Return [x, y] of the center of cell containing provided text 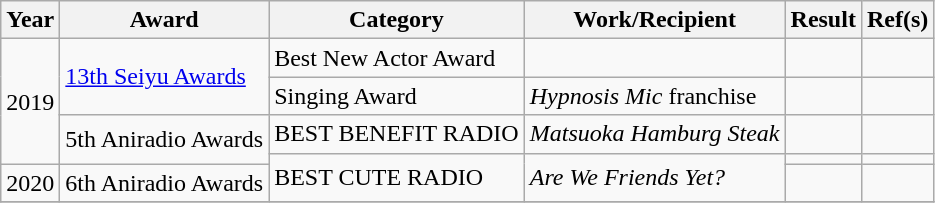
2020 [30, 183]
Ref(s) [897, 20]
Year [30, 20]
Are We Friends Yet? [654, 178]
BEST CUTE RADIO [397, 178]
Category [397, 20]
Work/Recipient [654, 20]
13th Seiyu Awards [164, 77]
Award [164, 20]
6th Aniradio Awards [164, 183]
Hypnosis Mic franchise [654, 96]
2019 [30, 102]
Best New Actor Award [397, 58]
Result [823, 20]
5th Aniradio Awards [164, 140]
Singing Award [397, 96]
Matsuoka Hamburg Steak [654, 134]
BEST BENEFIT RADIO [397, 134]
